For the text-containing cell, return its midpoint in [X, Y] coordinate format. 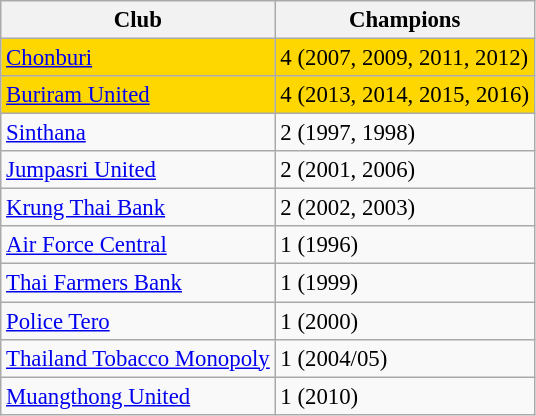
4 (2013, 2014, 2015, 2016) [404, 95]
1 (1999) [404, 283]
Krung Thai Bank [138, 208]
1 (2004/05) [404, 358]
Police Tero [138, 321]
Buriram United [138, 95]
Champions [404, 20]
Muangthong United [138, 396]
Thai Farmers Bank [138, 283]
2 (2001, 2006) [404, 170]
2 (1997, 1998) [404, 133]
1 (1996) [404, 245]
4 (2007, 2009, 2011, 2012) [404, 58]
Club [138, 20]
Chonburi [138, 58]
1 (2000) [404, 321]
2 (2002, 2003) [404, 208]
Jumpasri United [138, 170]
Air Force Central [138, 245]
Thailand Tobacco Monopoly [138, 358]
1 (2010) [404, 396]
Sinthana [138, 133]
